Provide the [x, y] coordinate of the cell's center where the given text is located.  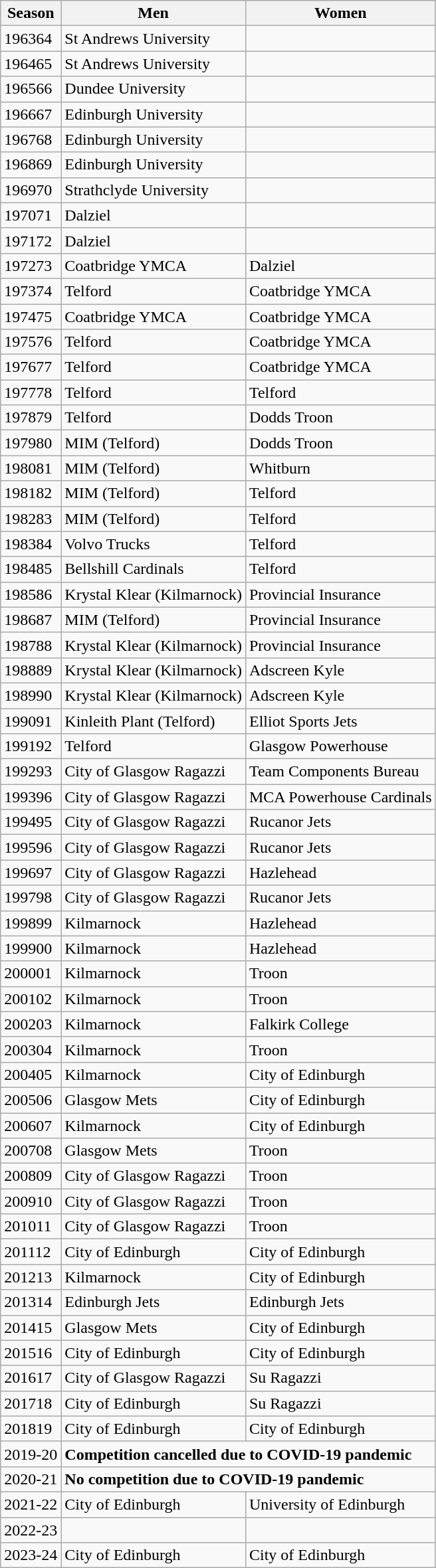
Whitburn [340, 468]
201617 [31, 1378]
198788 [31, 645]
2019-20 [31, 1454]
Glasgow Powerhouse [340, 746]
Bellshill Cardinals [154, 569]
196667 [31, 114]
198384 [31, 544]
199596 [31, 847]
201819 [31, 1429]
2023-24 [31, 1555]
198283 [31, 519]
Men [154, 13]
198687 [31, 620]
199900 [31, 948]
Falkirk College [340, 1024]
197071 [31, 215]
198889 [31, 670]
200001 [31, 974]
196970 [31, 190]
197374 [31, 291]
198990 [31, 695]
Elliot Sports Jets [340, 721]
2021-22 [31, 1504]
200506 [31, 1100]
201516 [31, 1353]
198586 [31, 594]
196566 [31, 89]
Volvo Trucks [154, 544]
200910 [31, 1201]
MCA Powerhouse Cardinals [340, 797]
197778 [31, 392]
200304 [31, 1049]
Season [31, 13]
Team Components Bureau [340, 772]
Kinleith Plant (Telford) [154, 721]
Strathclyde University [154, 190]
197475 [31, 317]
199192 [31, 746]
198081 [31, 468]
197273 [31, 266]
No competition due to COVID-19 pandemic [249, 1479]
201718 [31, 1403]
198485 [31, 569]
200809 [31, 1176]
201314 [31, 1302]
198182 [31, 493]
197879 [31, 418]
196364 [31, 39]
199899 [31, 923]
201011 [31, 1227]
201112 [31, 1252]
201213 [31, 1277]
196869 [31, 165]
199495 [31, 822]
196768 [31, 139]
Competition cancelled due to COVID-19 pandemic [249, 1454]
196465 [31, 64]
University of Edinburgh [340, 1504]
200102 [31, 999]
Women [340, 13]
199798 [31, 898]
199293 [31, 772]
200708 [31, 1151]
200405 [31, 1075]
2022-23 [31, 1529]
197980 [31, 443]
201415 [31, 1328]
199396 [31, 797]
197576 [31, 342]
2020-21 [31, 1479]
199091 [31, 721]
200203 [31, 1024]
200607 [31, 1126]
199697 [31, 873]
197677 [31, 367]
197172 [31, 240]
Dundee University [154, 89]
